Pinpoint the cell where the given text exists, returning its (X, Y) midpoint coordinate. 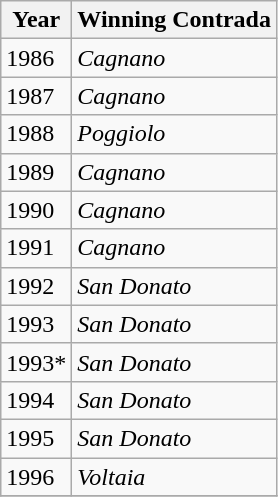
1990 (36, 210)
1994 (36, 400)
Year (36, 20)
1996 (36, 477)
Winning Contrada (174, 20)
1992 (36, 286)
Voltaia (174, 477)
1993* (36, 362)
1993 (36, 324)
1986 (36, 58)
1988 (36, 134)
Poggiolo (174, 134)
1995 (36, 438)
1991 (36, 248)
1987 (36, 96)
1989 (36, 172)
